For the text-containing cell, return its midpoint in (x, y) coordinate format. 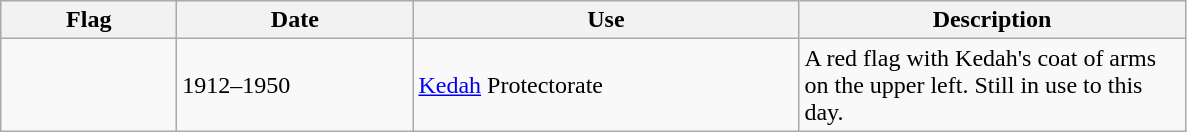
Kedah Protectorate (606, 85)
1912–1950 (295, 85)
Description (992, 20)
Use (606, 20)
Date (295, 20)
Flag (89, 20)
A red flag with Kedah's coat of arms on the upper left. Still in use to this day. (992, 85)
